From the cell containing the given text, extract its center point as [x, y] coordinate. 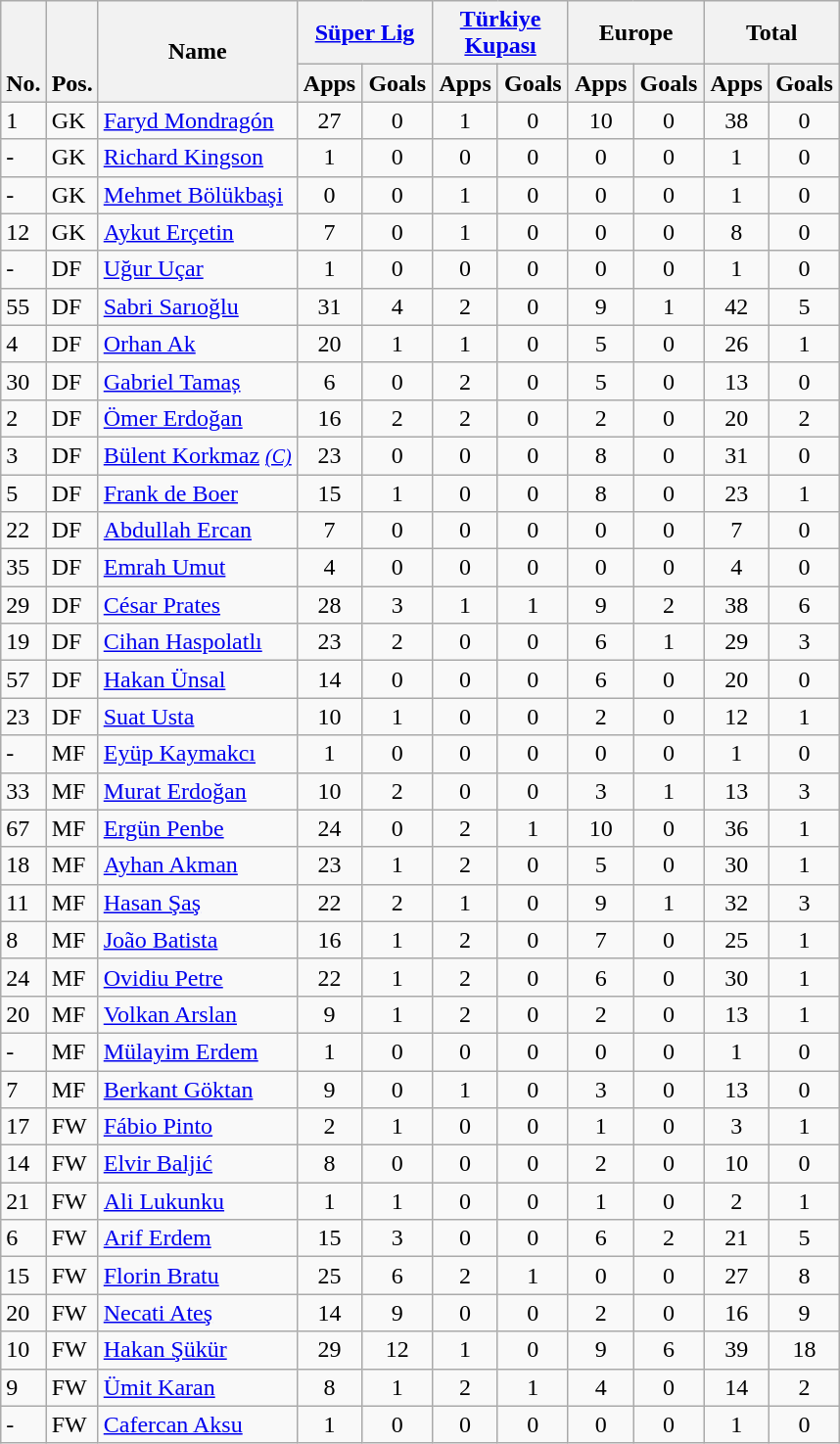
Orhan Ak [198, 344]
Name [198, 51]
Fábio Pinto [198, 1127]
Gabriel Tamaș [198, 381]
17 [23, 1127]
Emrah Umut [198, 568]
Ömer Erdoğan [198, 418]
Uğur Uçar [198, 269]
11 [23, 903]
Volkan Arslan [198, 1014]
55 [23, 306]
Suat Usta [198, 717]
Arif Erdem [198, 1238]
32 [736, 903]
Europe [636, 33]
Ümit Karan [198, 1387]
19 [23, 642]
Berkant Göktan [198, 1090]
Hakan Ünsal [198, 679]
Cafercan Aksu [198, 1424]
Abdullah Ercan [198, 531]
Mehmet Bölükbaşi [198, 195]
Bülent Korkmaz (C) [198, 455]
João Batista [198, 940]
26 [736, 344]
Faryd Mondragón [198, 120]
Richard Kingson [198, 158]
33 [23, 791]
Hasan Şaş [198, 903]
Hakan Şükür [198, 1350]
Süper Lig [364, 33]
Aykut Erçetin [198, 232]
Frank de Boer [198, 492]
Necati Ateş [198, 1313]
Türkiye Kupası [501, 33]
Sabri Sarıoğlu [198, 306]
Ayhan Akman [198, 865]
35 [23, 568]
57 [23, 679]
Mülayim Erdem [198, 1051]
No. [23, 51]
César Prates [198, 605]
Ovidiu Petre [198, 977]
Ergün Penbe [198, 828]
42 [736, 306]
Pos. [72, 51]
Murat Erdoğan [198, 791]
Florin Bratu [198, 1276]
Ali Lukunku [198, 1201]
39 [736, 1350]
Total [771, 33]
Elvir Baljić [198, 1164]
36 [736, 828]
28 [329, 605]
67 [23, 828]
Eyüp Kaymakcı [198, 754]
Cihan Haspolatlı [198, 642]
